Extract the [X, Y] coordinate from the center of the cell holding the provided text.  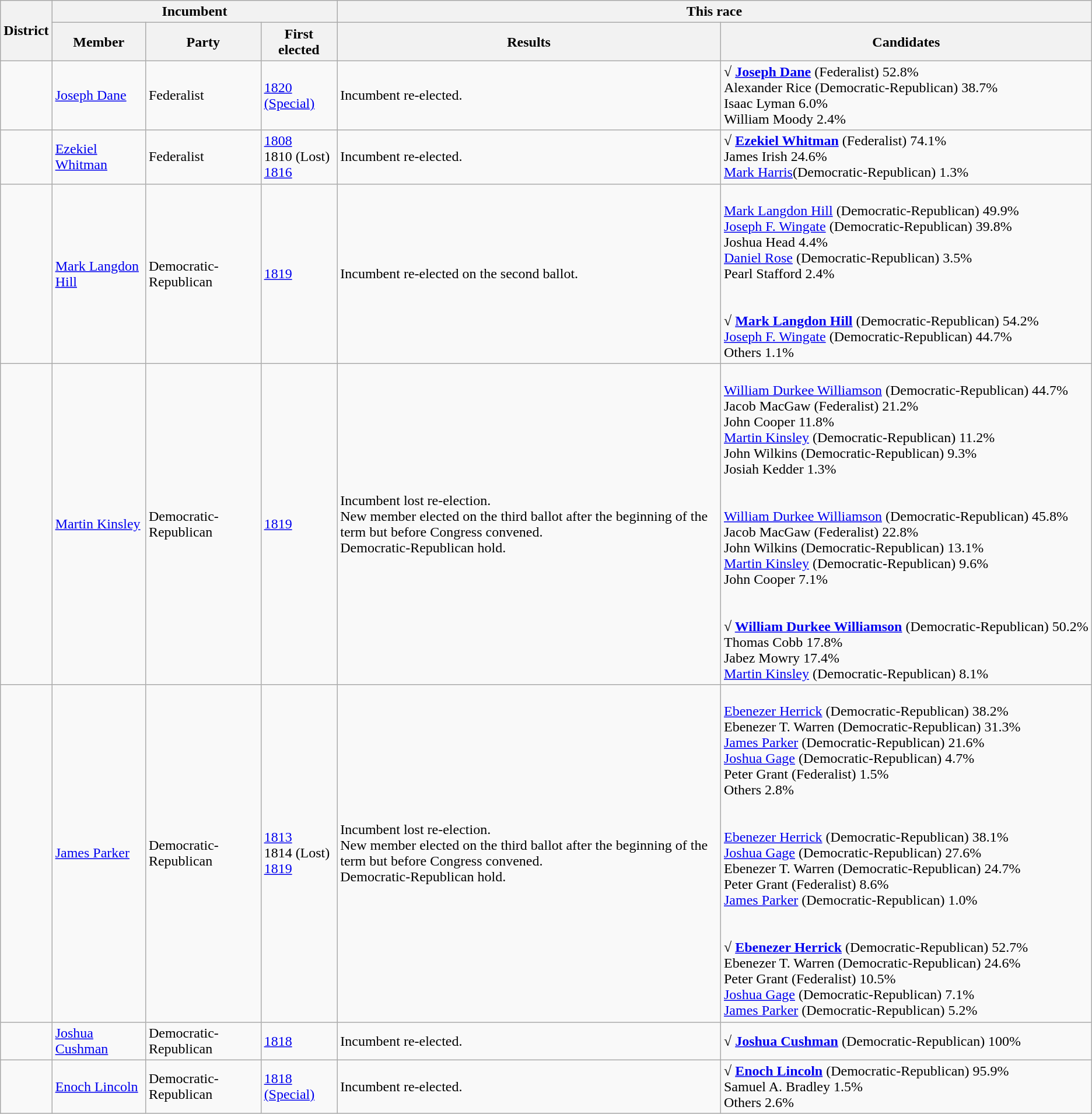
Joshua Cushman [99, 1041]
Ezekiel Whitman [99, 157]
Martin Kinsley [99, 524]
√ Joseph Dane (Federalist) 52.8%Alexander Rice (Democratic-Republican) 38.7%Isaac Lyman 6.0%William Moody 2.4% [906, 96]
1820 (Special) [299, 96]
Candidates [906, 42]
√ Ezekiel Whitman (Federalist) 74.1%James Irish 24.6%Mark Harris(Democratic-Republican) 1.3% [906, 157]
District [26, 30]
Enoch Lincoln [99, 1087]
Party [203, 42]
Incumbent re-elected on the second ballot. [529, 274]
√ Joshua Cushman (Democratic-Republican) 100% [906, 1041]
18131814 (Lost)1819 [299, 853]
Joseph Dane [99, 96]
Incumbent [195, 12]
Member [99, 42]
Mark Langdon Hill [99, 274]
1818 [299, 1041]
First elected [299, 42]
√ Enoch Lincoln (Democratic-Republican) 95.9%Samuel A. Bradley 1.5%Others 2.6% [906, 1087]
This race [715, 12]
James Parker [99, 853]
Results [529, 42]
18081810 (Lost)1816 [299, 157]
1818 (Special) [299, 1087]
